Pinpoint the cell where the given text exists, returning its [X, Y] midpoint coordinate. 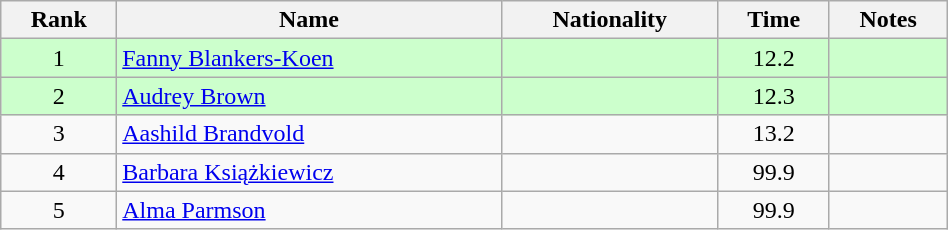
12.3 [774, 96]
2 [59, 96]
Rank [59, 20]
Alma Parmson [309, 210]
Barbara Książkiewicz [309, 172]
5 [59, 210]
Audrey Brown [309, 96]
Fanny Blankers-Koen [309, 58]
Nationality [610, 20]
4 [59, 172]
Name [309, 20]
Time [774, 20]
Notes [888, 20]
3 [59, 134]
12.2 [774, 58]
13.2 [774, 134]
1 [59, 58]
Aashild Brandvold [309, 134]
